From the cell containing the given text, extract its center point as [x, y] coordinate. 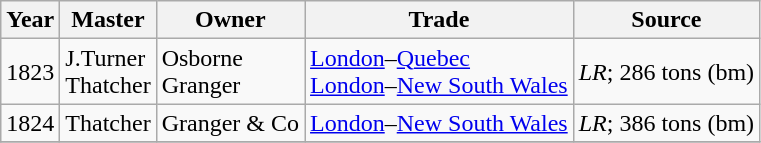
OsborneGranger [230, 72]
London–New South Wales [440, 123]
1823 [30, 72]
LR; 386 tons (bm) [666, 123]
London–QuebecLondon–New South Wales [440, 72]
Year [30, 20]
Thatcher [108, 123]
1824 [30, 123]
Owner [230, 20]
Source [666, 20]
Master [108, 20]
LR; 286 tons (bm) [666, 72]
Granger & Co [230, 123]
J.TurnerThatcher [108, 72]
Trade [440, 20]
